From the cell containing the given text, extract its center point as (X, Y) coordinate. 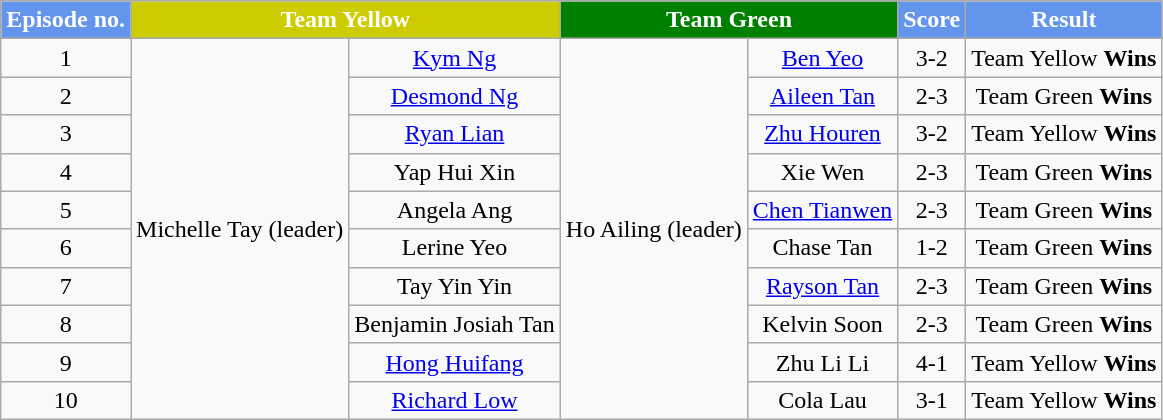
Michelle Tay (leader) (240, 230)
Cola Lau (822, 400)
Ben Yeo (822, 58)
Richard Low (455, 400)
4-1 (932, 362)
Result (1064, 20)
Team Yellow (346, 20)
Hong Huifang (455, 362)
Chen Tianwen (822, 210)
Lerine Yeo (455, 248)
Zhu Li Li (822, 362)
5 (66, 210)
Ho Ailing (leader) (654, 230)
Chase Tan (822, 248)
Kelvin Soon (822, 324)
7 (66, 286)
3-1 (932, 400)
Yap Hui Xin (455, 172)
Xie Wen (822, 172)
Team Green (728, 20)
2 (66, 96)
Score (932, 20)
Kym Ng (455, 58)
Rayson Tan (822, 286)
Desmond Ng (455, 96)
Episode no. (66, 20)
Ryan Lian (455, 134)
3 (66, 134)
Benjamin Josiah Tan (455, 324)
Angela Ang (455, 210)
4 (66, 172)
6 (66, 248)
Tay Yin Yin (455, 286)
1-2 (932, 248)
Aileen Tan (822, 96)
Zhu Houren (822, 134)
1 (66, 58)
8 (66, 324)
10 (66, 400)
9 (66, 362)
